Output the (X, Y) coordinate of the center of the cell containing the given text.  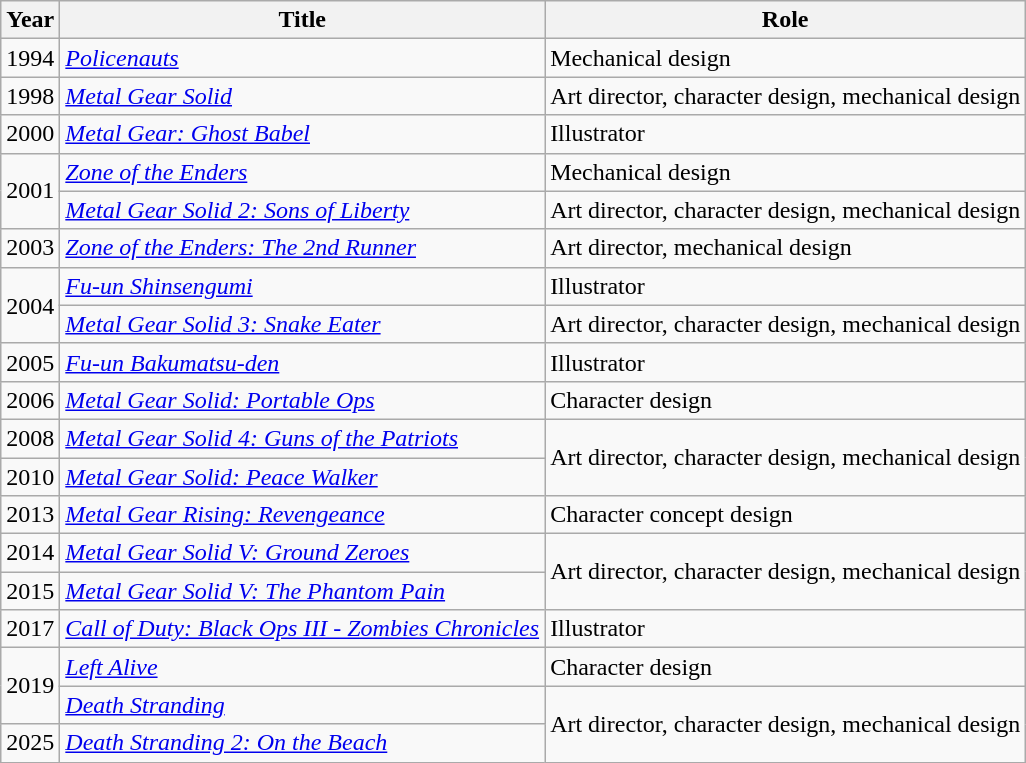
Metal Gear Solid V: Ground Zeroes (302, 553)
Metal Gear Solid: Peace Walker (302, 477)
Metal Gear Solid V: The Phantom Pain (302, 591)
2001 (30, 191)
2017 (30, 629)
Zone of the Enders (302, 172)
Metal Gear Solid 3: Snake Eater (302, 324)
2000 (30, 134)
Art director, mechanical design (786, 248)
Fu-un Shinsengumi (302, 286)
Fu-un Bakumatsu-den (302, 362)
2008 (30, 438)
Death Stranding 2: On the Beach (302, 743)
2005 (30, 362)
2025 (30, 743)
Left Alive (302, 667)
Zone of the Enders: The 2nd Runner (302, 248)
Year (30, 20)
2015 (30, 591)
Metal Gear Rising: Revengeance (302, 515)
2003 (30, 248)
2014 (30, 553)
Policenauts (302, 58)
Role (786, 20)
Metal Gear: Ghost Babel (302, 134)
2006 (30, 400)
Call of Duty: Black Ops III - Zombies Chronicles (302, 629)
2019 (30, 686)
1994 (30, 58)
2010 (30, 477)
2004 (30, 305)
Metal Gear Solid: Portable Ops (302, 400)
Title (302, 20)
2013 (30, 515)
Character concept design (786, 515)
Metal Gear Solid (302, 96)
1998 (30, 96)
Metal Gear Solid 4: Guns of the Patriots (302, 438)
Death Stranding (302, 705)
Metal Gear Solid 2: Sons of Liberty (302, 210)
